Provide the [x, y] coordinate of the cell's center where the given text is located.  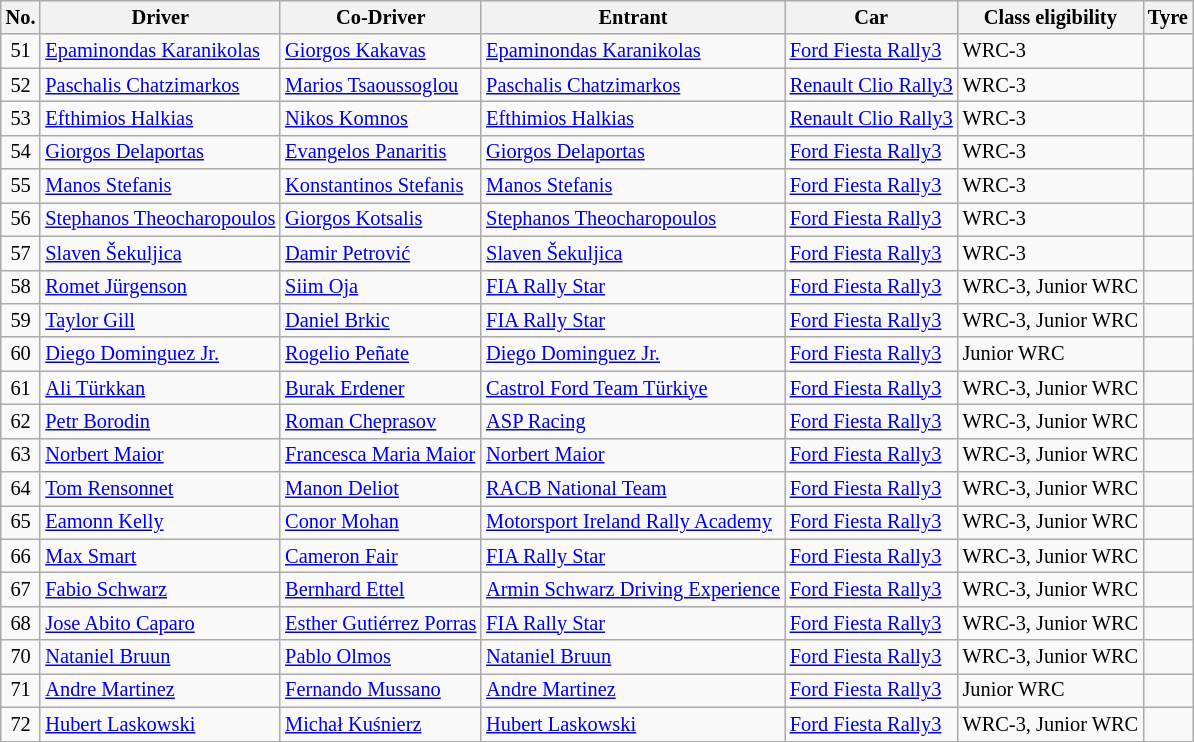
Esther Gutiérrez Porras [380, 623]
ASP Racing [633, 421]
60 [21, 354]
Rogelio Peñate [380, 354]
Siim Oja [380, 287]
Max Smart [160, 556]
70 [21, 657]
Marios Tsaoussoglou [380, 85]
61 [21, 388]
Damir Petrović [380, 253]
Petr Borodin [160, 421]
58 [21, 287]
Fabio Schwarz [160, 589]
62 [21, 421]
Motorsport Ireland Rally Academy [633, 522]
Castrol Ford Team Türkiye [633, 388]
Driver [160, 17]
Taylor Gill [160, 320]
72 [21, 724]
65 [21, 522]
RACB National Team [633, 489]
Manon Deliot [380, 489]
66 [21, 556]
63 [21, 455]
Giorgos Kotsalis [380, 219]
56 [21, 219]
Michał Kuśnierz [380, 724]
Evangelos Panaritis [380, 152]
Bernhard Ettel [380, 589]
Conor Mohan [380, 522]
Car [872, 17]
Entrant [633, 17]
Armin Schwarz Driving Experience [633, 589]
57 [21, 253]
71 [21, 690]
Daniel Brkic [380, 320]
Francesca Maria Maior [380, 455]
Nikos Komnos [380, 118]
64 [21, 489]
Cameron Fair [380, 556]
59 [21, 320]
No. [21, 17]
Class eligibility [1050, 17]
51 [21, 51]
Burak Erdener [380, 388]
52 [21, 85]
67 [21, 589]
68 [21, 623]
55 [21, 186]
Fernando Mussano [380, 690]
Giorgos Kakavas [380, 51]
Romet Jürgenson [160, 287]
Jose Abito Caparo [160, 623]
Tom Rensonnet [160, 489]
53 [21, 118]
Tyre [1168, 17]
Eamonn Kelly [160, 522]
Pablo Olmos [380, 657]
54 [21, 152]
Ali Türkkan [160, 388]
Konstantinos Stefanis [380, 186]
Roman Cheprasov [380, 421]
Co-Driver [380, 17]
